Capture the cell that displays the provided text and extract its (x, y) central coordinate. 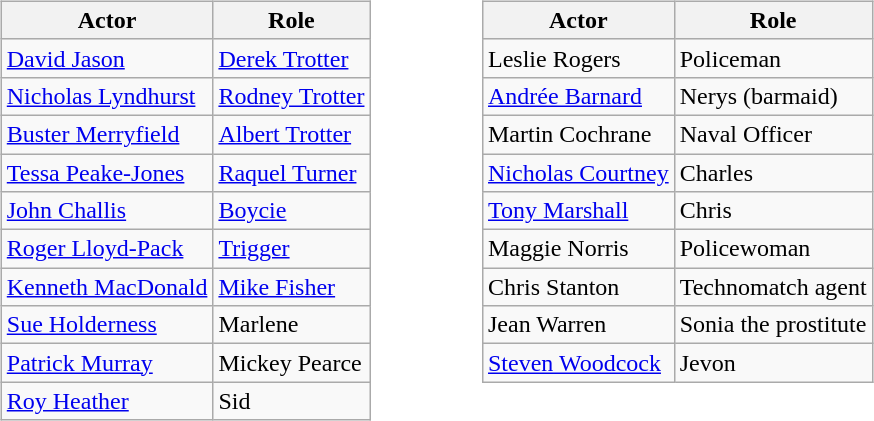
Naval Officer (773, 134)
Nerys (barmaid) (773, 96)
Roy Heather (107, 401)
Tessa Peake-Jones (107, 173)
Roger Lloyd-Pack (107, 249)
David Jason (107, 58)
Raquel Turner (292, 173)
Martin Cochrane (578, 134)
Marlene (292, 325)
Derek Trotter (292, 58)
Chris Stanton (578, 287)
Patrick Murray (107, 363)
Buster Merryfield (107, 134)
Nicholas Courtney (578, 173)
Jean Warren (578, 325)
Policewoman (773, 249)
Sid (292, 401)
Andrée Barnard (578, 96)
Mike Fisher (292, 287)
Steven Woodcock (578, 363)
Technomatch agent (773, 287)
Tony Marshall (578, 211)
Sonia the prostitute (773, 325)
John Challis (107, 211)
Mickey Pearce (292, 363)
Rodney Trotter (292, 96)
Boycie (292, 211)
Leslie Rogers (578, 58)
Sue Holderness (107, 325)
Chris (773, 211)
Charles (773, 173)
Maggie Norris (578, 249)
Nicholas Lyndhurst (107, 96)
Albert Trotter (292, 134)
Jevon (773, 363)
Kenneth MacDonald (107, 287)
Policeman (773, 58)
Trigger (292, 249)
